Determine the (X, Y) coordinate at the center of the cell enclosing the given text.  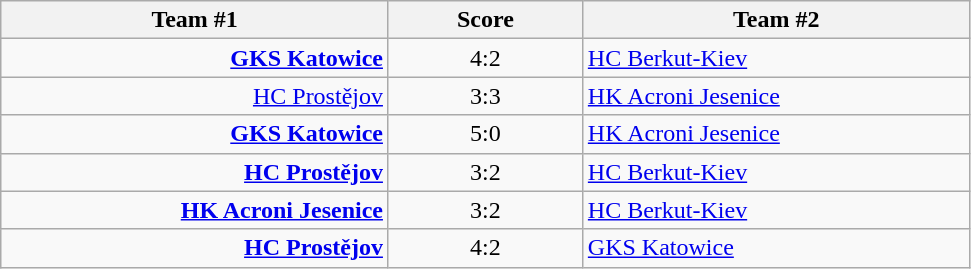
Score (485, 20)
5:0 (485, 134)
Team #2 (776, 20)
Team #1 (195, 20)
3:3 (485, 96)
